Detect which cell encompasses the target text, then output its [X, Y] center coordinate. 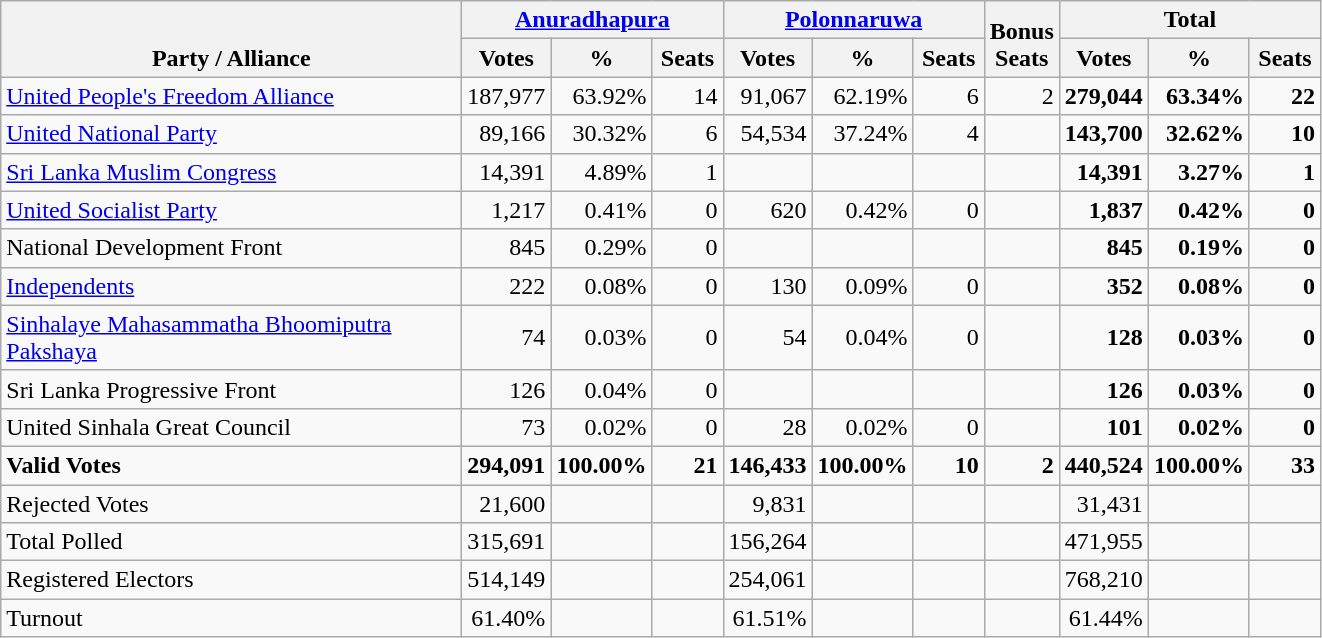
254,061 [768, 580]
0.19% [1198, 248]
22 [1284, 96]
1,217 [506, 210]
9,831 [768, 503]
315,691 [506, 542]
Total Polled [232, 542]
United Socialist Party [232, 210]
222 [506, 286]
Total [1190, 20]
156,264 [768, 542]
4 [948, 134]
0.29% [602, 248]
National Development Front [232, 248]
146,433 [768, 465]
21 [688, 465]
130 [768, 286]
1,837 [1104, 210]
14 [688, 96]
37.24% [862, 134]
Polonnaruwa [854, 20]
21,600 [506, 503]
54 [768, 338]
294,091 [506, 465]
United Sinhala Great Council [232, 427]
32.62% [1198, 134]
0.41% [602, 210]
61.40% [506, 618]
73 [506, 427]
514,149 [506, 580]
61.51% [768, 618]
3.27% [1198, 172]
Party / Alliance [232, 39]
61.44% [1104, 618]
143,700 [1104, 134]
BonusSeats [1022, 39]
31,431 [1104, 503]
440,524 [1104, 465]
28 [768, 427]
279,044 [1104, 96]
128 [1104, 338]
Anuradhapura [592, 20]
United National Party [232, 134]
352 [1104, 286]
4.89% [602, 172]
101 [1104, 427]
620 [768, 210]
89,166 [506, 134]
187,977 [506, 96]
Sri Lanka Muslim Congress [232, 172]
768,210 [1104, 580]
Turnout [232, 618]
Rejected Votes [232, 503]
63.92% [602, 96]
Independents [232, 286]
Valid Votes [232, 465]
91,067 [768, 96]
Sri Lanka Progressive Front [232, 389]
Registered Electors [232, 580]
Sinhalaye Mahasammatha Bhoomiputra Pakshaya [232, 338]
30.32% [602, 134]
74 [506, 338]
471,955 [1104, 542]
United People's Freedom Alliance [232, 96]
62.19% [862, 96]
63.34% [1198, 96]
0.09% [862, 286]
54,534 [768, 134]
33 [1284, 465]
